Detect which cell encompasses the target text, then output its (X, Y) center coordinate. 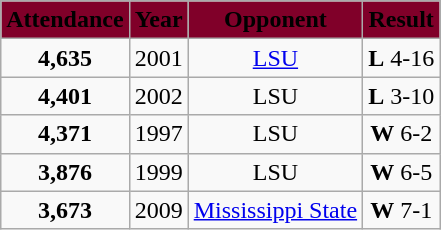
Mississippi State (275, 210)
1999 (158, 172)
Opponent (275, 20)
3,673 (65, 210)
2002 (158, 96)
3,876 (65, 172)
Result (402, 20)
2001 (158, 58)
L 4-16 (402, 58)
4,635 (65, 58)
Year (158, 20)
Attendance (65, 20)
4,371 (65, 134)
1997 (158, 134)
4,401 (65, 96)
W 6-2 (402, 134)
2009 (158, 210)
L 3-10 (402, 96)
W 6-5 (402, 172)
W 7-1 (402, 210)
